Capture the cell that displays the provided text and extract its (x, y) central coordinate. 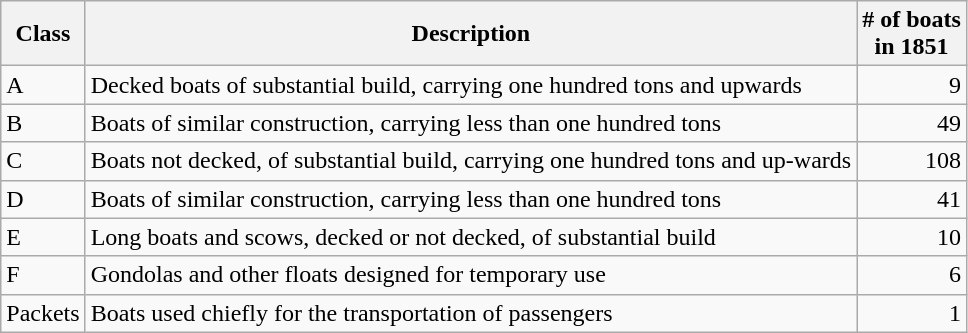
# of boats in 1851 (912, 34)
10 (912, 237)
B (43, 123)
Gondolas and other floats designed for temporary use (471, 275)
Packets (43, 313)
9 (912, 85)
108 (912, 161)
Boats not decked, of substantial build, carrying one hundred tons and up-wards (471, 161)
1 (912, 313)
41 (912, 199)
6 (912, 275)
A (43, 85)
F (43, 275)
Class (43, 34)
49 (912, 123)
C (43, 161)
Boats used chiefly for the transportation of passengers (471, 313)
D (43, 199)
Decked boats of substantial build, carrying one hundred tons and upwards (471, 85)
E (43, 237)
Long boats and scows, decked or not decked, of substantial build (471, 237)
Description (471, 34)
